Output the [x, y] coordinate of the center of the cell containing the given text.  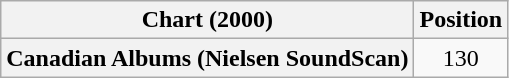
130 [461, 58]
Canadian Albums (Nielsen SoundScan) [208, 58]
Chart (2000) [208, 20]
Position [461, 20]
